For the text-containing cell, return its midpoint in (x, y) coordinate format. 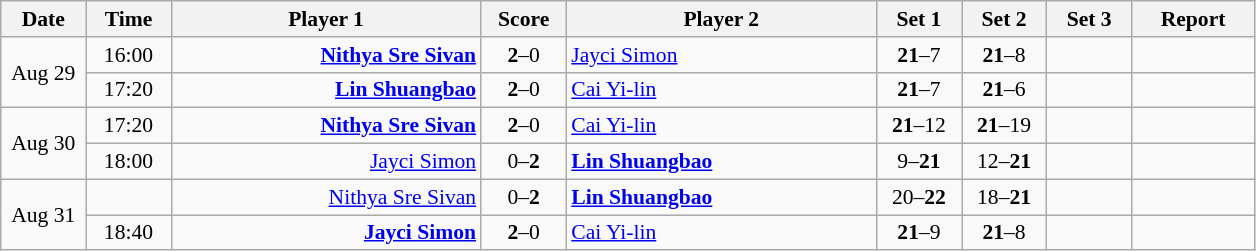
20–22 (918, 197)
12–21 (1004, 162)
Set 1 (918, 19)
21–12 (918, 126)
Time (128, 19)
Player 2 (721, 19)
18–21 (1004, 197)
18:40 (128, 233)
Aug 30 (44, 144)
Set 3 (1090, 19)
9–21 (918, 162)
Report (1194, 19)
Aug 31 (44, 214)
Set 2 (1004, 19)
Date (44, 19)
Player 1 (326, 19)
18:00 (128, 162)
21–9 (918, 233)
Score (524, 19)
21–19 (1004, 126)
Aug 29 (44, 72)
21–6 (1004, 90)
16:00 (128, 55)
